From the cell containing the given text, extract its center point as (x, y) coordinate. 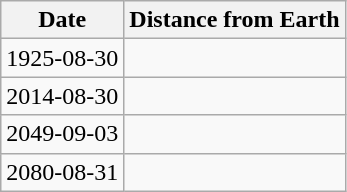
1925-08-30 (62, 58)
Distance from Earth (234, 20)
Date (62, 20)
2049-09-03 (62, 134)
2080-08-31 (62, 172)
2014-08-30 (62, 96)
